Capture the cell that displays the provided text and extract its [X, Y] central coordinate. 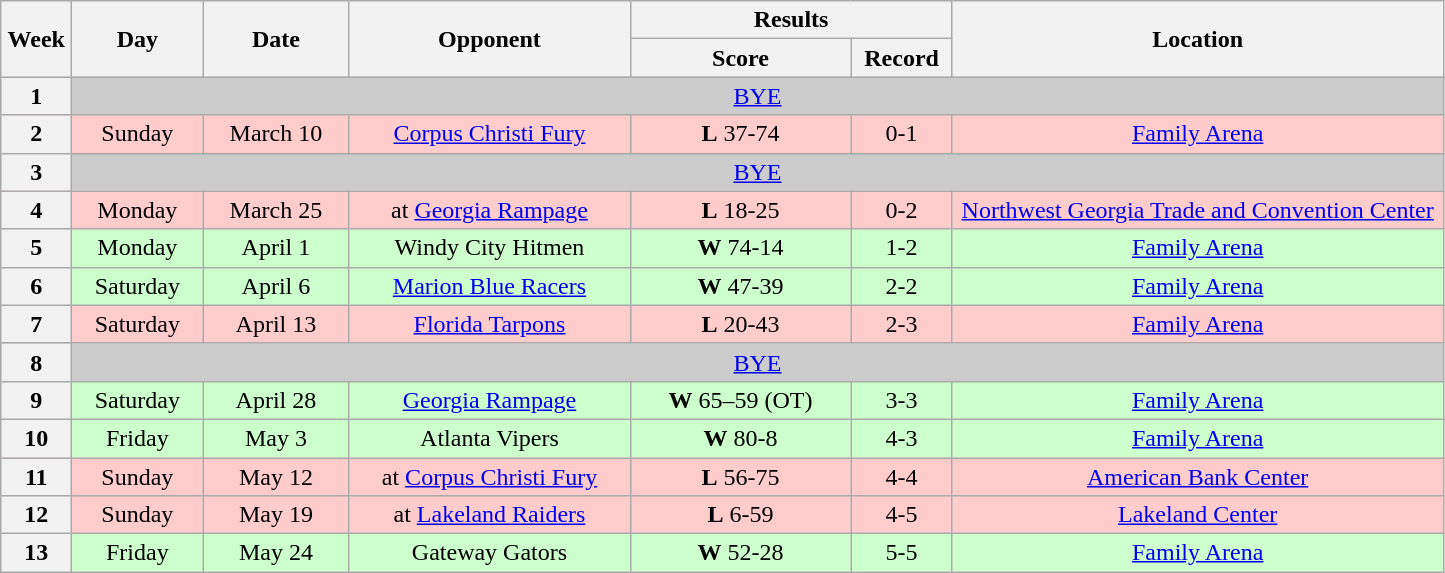
4-5 [902, 515]
W 52-28 [740, 553]
0-1 [902, 134]
1 [36, 96]
May 12 [276, 477]
1-2 [902, 248]
May 19 [276, 515]
L 56-75 [740, 477]
4-4 [902, 477]
Record [902, 58]
0-2 [902, 210]
American Bank Center [1198, 477]
Corpus Christi Fury [490, 134]
2-2 [902, 286]
at Corpus Christi Fury [490, 477]
4-3 [902, 438]
at Georgia Rampage [490, 210]
May 24 [276, 553]
Date [276, 39]
March 10 [276, 134]
10 [36, 438]
Opponent [490, 39]
Location [1198, 39]
4 [36, 210]
W 65–59 (OT) [740, 400]
May 3 [276, 438]
Marion Blue Racers [490, 286]
April 13 [276, 324]
3-3 [902, 400]
8 [36, 362]
2-3 [902, 324]
7 [36, 324]
L 37-74 [740, 134]
April 28 [276, 400]
Day [138, 39]
Week [36, 39]
L 20-43 [740, 324]
W 47-39 [740, 286]
5-5 [902, 553]
April 1 [276, 248]
Georgia Rampage [490, 400]
March 25 [276, 210]
3 [36, 172]
L 6-59 [740, 515]
11 [36, 477]
W 80-8 [740, 438]
April 6 [276, 286]
6 [36, 286]
W 74-14 [740, 248]
12 [36, 515]
Atlanta Vipers [490, 438]
5 [36, 248]
Florida Tarpons [490, 324]
2 [36, 134]
Windy City Hitmen [490, 248]
9 [36, 400]
Score [740, 58]
L 18-25 [740, 210]
Northwest Georgia Trade and Convention Center [1198, 210]
Results [791, 20]
Lakeland Center [1198, 515]
Gateway Gators [490, 553]
at Lakeland Raiders [490, 515]
13 [36, 553]
